Locate the cell with the specified text and output its [X, Y] center coordinate. 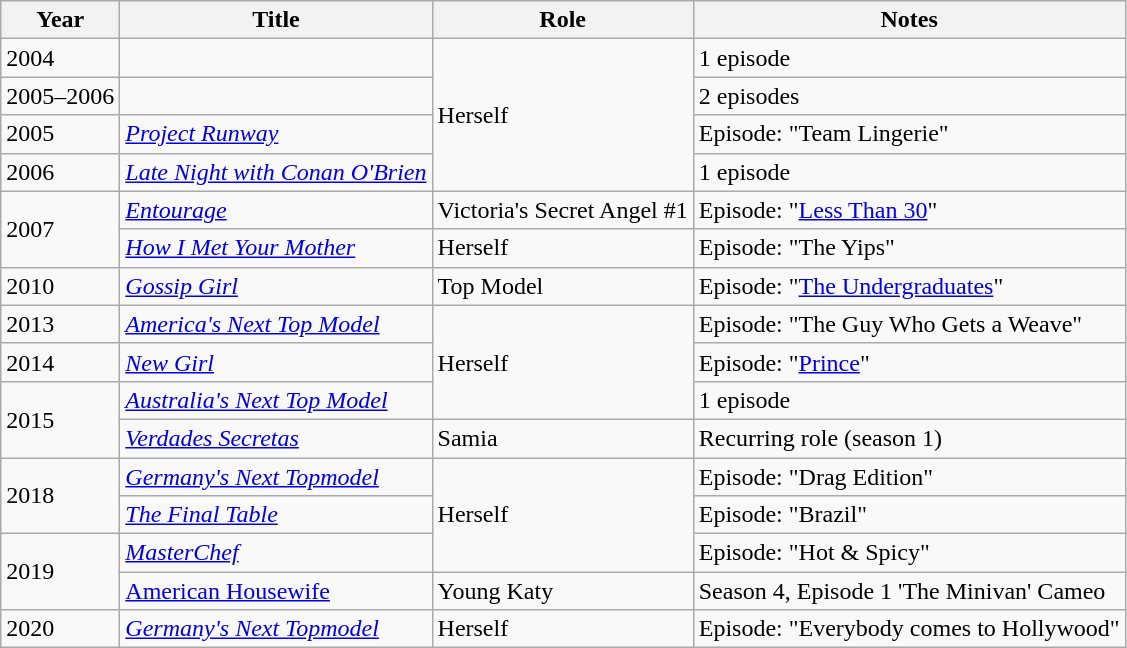
2 episodes [909, 96]
Gossip Girl [276, 286]
Episode: "Drag Edition" [909, 477]
2020 [60, 629]
New Girl [276, 362]
The Final Table [276, 515]
2010 [60, 286]
Project Runway [276, 134]
Season 4, Episode 1 'The Minivan' Cameo [909, 591]
2018 [60, 496]
2013 [60, 324]
Episode: "Less Than 30" [909, 210]
Episode: "The Yips" [909, 248]
Australia's Next Top Model [276, 400]
2015 [60, 419]
Episode: "Hot & Spicy" [909, 553]
2019 [60, 572]
Samia [562, 438]
Episode: "The Undergraduates" [909, 286]
Year [60, 20]
Victoria's Secret Angel #1 [562, 210]
Episode: "Everybody comes to Hollywood" [909, 629]
2004 [60, 58]
Title [276, 20]
Late Night with Conan O'Brien [276, 172]
How I Met Your Mother [276, 248]
2014 [60, 362]
2005–2006 [60, 96]
Episode: "Team Lingerie" [909, 134]
2006 [60, 172]
Verdades Secretas [276, 438]
Entourage [276, 210]
Episode: "Brazil" [909, 515]
Notes [909, 20]
American Housewife [276, 591]
America's Next Top Model [276, 324]
2007 [60, 229]
Young Katy [562, 591]
Episode: "The Guy Who Gets a Weave" [909, 324]
Recurring role (season 1) [909, 438]
MasterChef [276, 553]
2005 [60, 134]
Role [562, 20]
Top Model [562, 286]
Episode: "Prince" [909, 362]
